Find where the given text appears and provide that cell's center as (X, Y) coordinate. 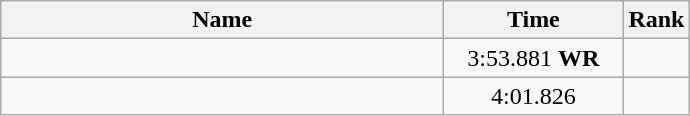
4:01.826 (534, 96)
Time (534, 20)
Name (222, 20)
Rank (656, 20)
3:53.881 WR (534, 58)
